Search for the cell housing the specified text and yield its (X, Y) center coordinate. 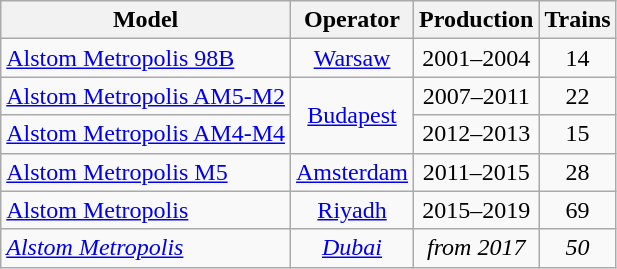
2012–2013 (476, 134)
Operator (352, 20)
22 (578, 96)
Alstom Metropolis 98B (146, 58)
Production (476, 20)
15 (578, 134)
Alstom Metropolis AM4-M4 (146, 134)
50 (578, 248)
Dubai (352, 248)
2011–2015 (476, 172)
Amsterdam (352, 172)
Warsaw (352, 58)
Trains (578, 20)
69 (578, 210)
Budapest (352, 115)
from 2017 (476, 248)
2007–2011 (476, 96)
2015–2019 (476, 210)
2001–2004 (476, 58)
Alstom Metropolis M5 (146, 172)
28 (578, 172)
14 (578, 58)
Alstom Metropolis AM5-M2 (146, 96)
Riyadh (352, 210)
Model (146, 20)
